Scan for the cell matching the given text and deliver its (x, y) coordinate at center. 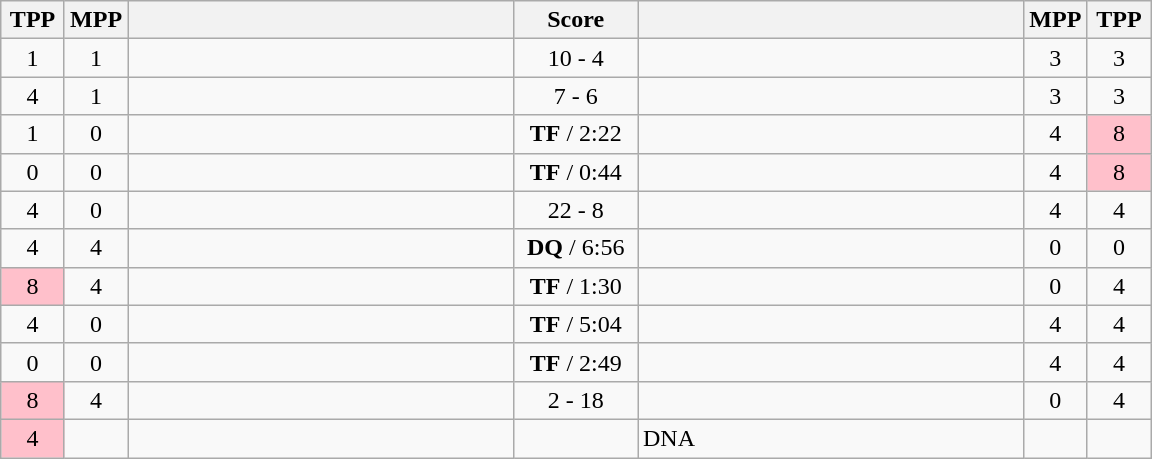
22 - 8 (576, 210)
TF / 2:22 (576, 134)
Score (576, 20)
TF / 0:44 (576, 172)
DQ / 6:56 (576, 248)
TF / 5:04 (576, 324)
DNA (831, 438)
TF / 1:30 (576, 286)
10 - 4 (576, 58)
7 - 6 (576, 96)
2 - 18 (576, 400)
TF / 2:49 (576, 362)
